Pinpoint the cell where the given text exists, returning its [X, Y] midpoint coordinate. 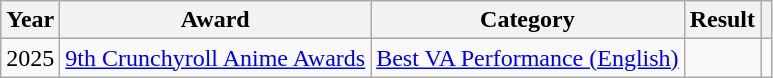
Award [216, 20]
Year [30, 20]
Category [528, 20]
9th Crunchyroll Anime Awards [216, 58]
2025 [30, 58]
Result [722, 20]
Best VA Performance (English) [528, 58]
